Find where the given text appears and provide that cell's center as [X, Y] coordinate. 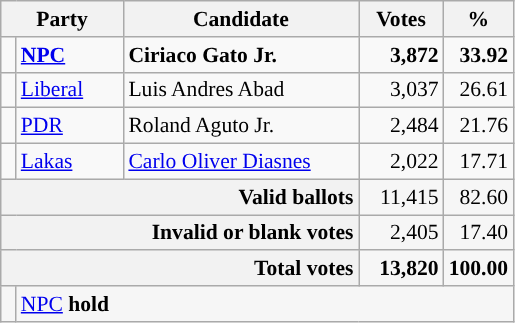
Carlo Oliver Diasnes [240, 162]
2,405 [400, 233]
Valid ballots [180, 197]
Lakas [70, 162]
PDR [70, 126]
17.71 [478, 162]
Party [62, 19]
Votes [400, 19]
NPC [70, 55]
21.76 [478, 126]
2,484 [400, 126]
100.00 [478, 269]
% [478, 19]
3,037 [400, 90]
11,415 [400, 197]
17.40 [478, 233]
Candidate [240, 19]
26.61 [478, 90]
Invalid or blank votes [180, 233]
NPC hold [264, 304]
82.60 [478, 197]
2,022 [400, 162]
13,820 [400, 269]
Total votes [180, 269]
Liberal [70, 90]
3,872 [400, 55]
33.92 [478, 55]
Ciriaco Gato Jr. [240, 55]
Roland Aguto Jr. [240, 126]
Luis Andres Abad [240, 90]
